Scan for the cell matching the given text and deliver its [x, y] coordinate at center. 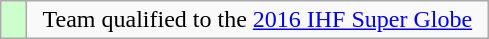
Team qualified to the 2016 IHF Super Globe [258, 20]
